Find where the given text appears and provide that cell's center as (x, y) coordinate. 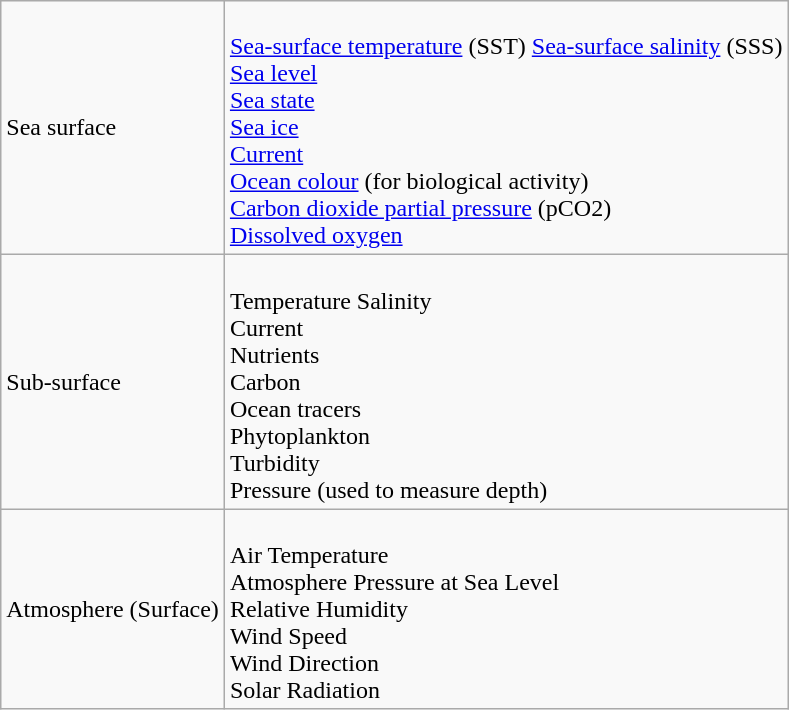
Atmosphere (Surface) (113, 609)
Air Temperature Atmosphere Pressure at Sea Level Relative Humidity Wind Speed Wind Direction Solar Radiation (506, 609)
Sea surface (113, 128)
Temperature Salinity Current Nutrients Carbon Ocean tracers Phytoplankton Turbidity Pressure (used to measure depth) (506, 382)
Sub-surface (113, 382)
